Capture the cell that displays the provided text and extract its (X, Y) central coordinate. 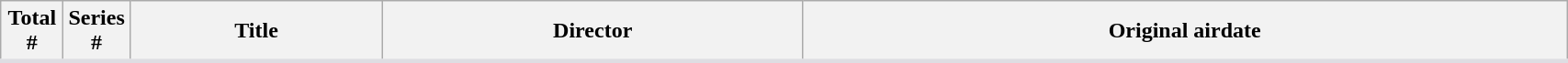
Total# (32, 31)
Title (255, 31)
Series# (96, 31)
Director (593, 31)
Original airdate (1185, 31)
